Determine the [X, Y] coordinate at the center of the cell enclosing the given text.  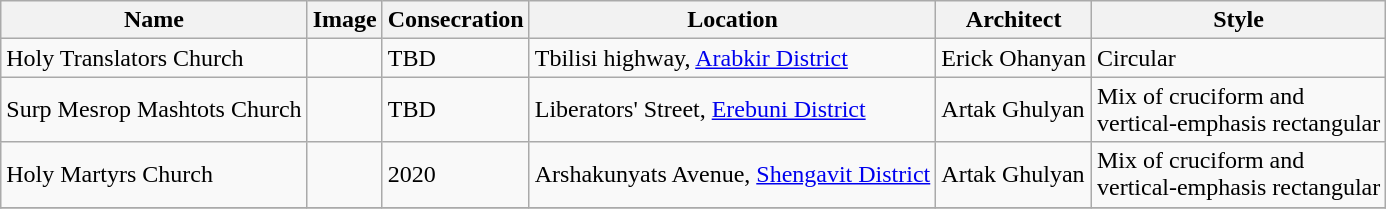
Liberators' Street, Erebuni District [732, 110]
Arshakunyats Avenue, Shengavit District [732, 174]
Surp Mesrop Mashtots Church [154, 110]
Holy Translators Church [154, 58]
Name [154, 20]
Erick Ohanyan [1014, 58]
Image [344, 20]
Holy Martyrs Church [154, 174]
2020 [456, 174]
Circular [1238, 58]
Architect [1014, 20]
Tbilisi highway, Arabkir District [732, 58]
Consecration [456, 20]
Location [732, 20]
Style [1238, 20]
